Capture the cell that displays the provided text and extract its [X, Y] central coordinate. 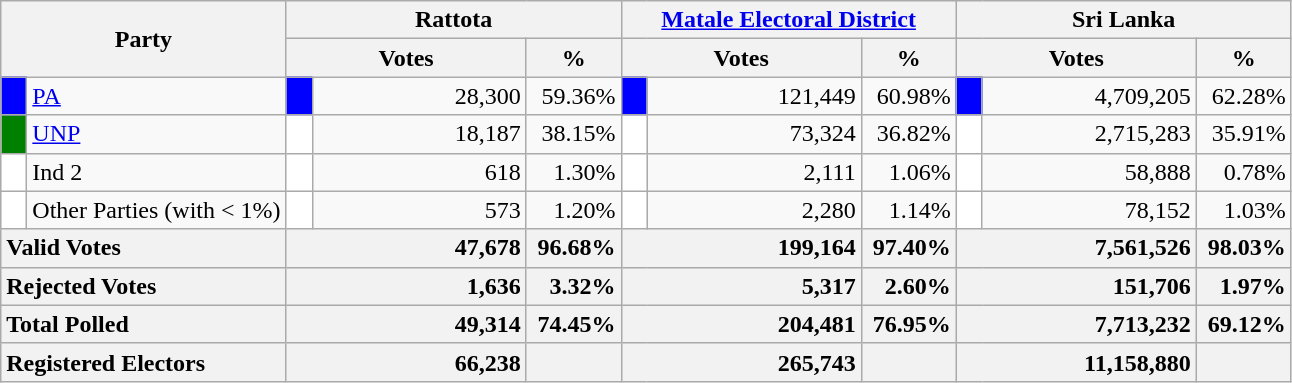
96.68% [574, 248]
76.95% [908, 324]
UNP [156, 134]
58,888 [1089, 172]
2.60% [908, 286]
11,158,880 [1076, 362]
1.06% [908, 172]
1.97% [1244, 286]
Total Polled [144, 324]
49,314 [406, 324]
98.03% [1244, 248]
4,709,205 [1089, 96]
2,715,283 [1089, 134]
199,164 [741, 248]
Matale Electoral District [788, 20]
60.98% [908, 96]
1.30% [574, 172]
Ind 2 [156, 172]
1.20% [574, 210]
78,152 [1089, 210]
618 [419, 172]
5,317 [741, 286]
1.03% [1244, 210]
66,238 [406, 362]
Valid Votes [144, 248]
36.82% [908, 134]
573 [419, 210]
69.12% [1244, 324]
18,187 [419, 134]
74.45% [574, 324]
47,678 [406, 248]
265,743 [741, 362]
38.15% [574, 134]
121,449 [754, 96]
97.40% [908, 248]
1,636 [406, 286]
Other Parties (with < 1%) [156, 210]
73,324 [754, 134]
Party [144, 39]
Rattota [454, 20]
62.28% [1244, 96]
Registered Electors [144, 362]
2,111 [754, 172]
35.91% [1244, 134]
7,713,232 [1076, 324]
Rejected Votes [144, 286]
3.32% [574, 286]
151,706 [1076, 286]
7,561,526 [1076, 248]
204,481 [741, 324]
28,300 [419, 96]
Sri Lanka [1124, 20]
PA [156, 96]
2,280 [754, 210]
0.78% [1244, 172]
59.36% [574, 96]
1.14% [908, 210]
